Find where the given text appears and provide that cell's center as [x, y] coordinate. 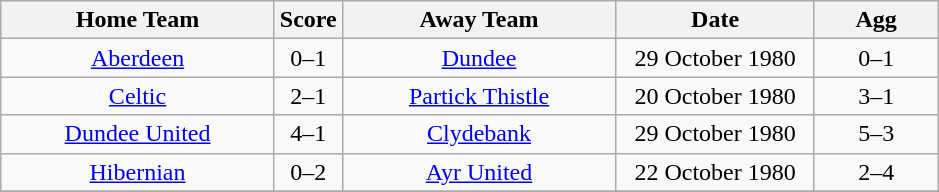
Date [716, 20]
Agg [876, 20]
2–4 [876, 172]
Dundee [479, 58]
4–1 [308, 134]
0–2 [308, 172]
Hibernian [138, 172]
Clydebank [479, 134]
2–1 [308, 96]
Home Team [138, 20]
Partick Thistle [479, 96]
5–3 [876, 134]
22 October 1980 [716, 172]
20 October 1980 [716, 96]
Score [308, 20]
Celtic [138, 96]
Aberdeen [138, 58]
Away Team [479, 20]
Ayr United [479, 172]
Dundee United [138, 134]
3–1 [876, 96]
